Scan for the cell matching the given text and deliver its [X, Y] coordinate at center. 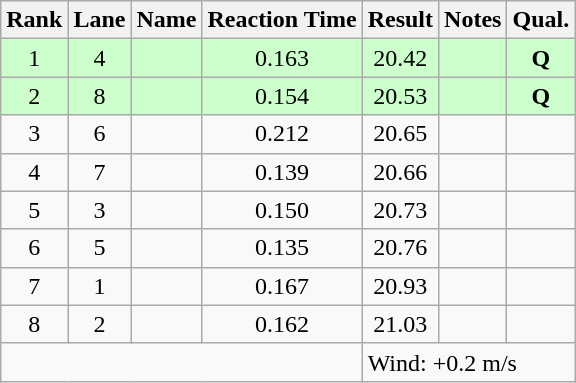
20.66 [400, 172]
Reaction Time [282, 20]
20.65 [400, 134]
20.76 [400, 248]
0.212 [282, 134]
20.93 [400, 286]
Qual. [541, 20]
0.154 [282, 96]
0.135 [282, 248]
0.167 [282, 286]
0.150 [282, 210]
Rank [34, 20]
Result [400, 20]
0.162 [282, 324]
Notes [473, 20]
0.163 [282, 58]
Lane [100, 20]
20.73 [400, 210]
Wind: +0.2 m/s [468, 362]
21.03 [400, 324]
20.42 [400, 58]
Name [166, 20]
0.139 [282, 172]
20.53 [400, 96]
